For the text-containing cell, return its midpoint in (X, Y) coordinate format. 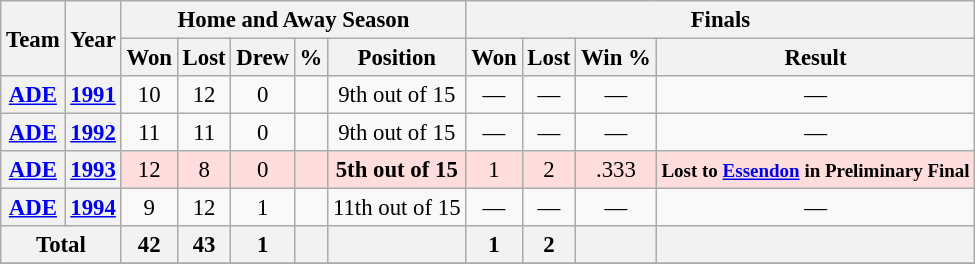
.333 (616, 170)
Win % (616, 58)
Result (816, 58)
Lost to Essendon in Preliminary Final (816, 170)
% (310, 58)
Total (61, 245)
8 (204, 170)
42 (149, 245)
1993 (93, 170)
1994 (93, 208)
Year (93, 38)
1991 (93, 95)
11th out of 15 (397, 208)
10 (149, 95)
Finals (720, 20)
43 (204, 245)
5th out of 15 (397, 170)
1992 (93, 133)
Home and Away Season (294, 20)
9 (149, 208)
Team (33, 38)
Position (397, 58)
Drew (262, 58)
